From the cell containing the given text, extract its center point as (X, Y) coordinate. 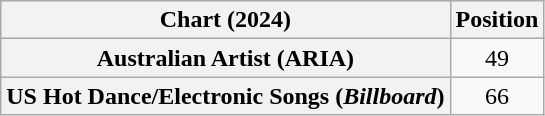
US Hot Dance/Electronic Songs (Billboard) (226, 96)
Position (497, 20)
Chart (2024) (226, 20)
Australian Artist (ARIA) (226, 58)
49 (497, 58)
66 (497, 96)
